Determine the [x, y] coordinate at the center of the cell enclosing the given text.  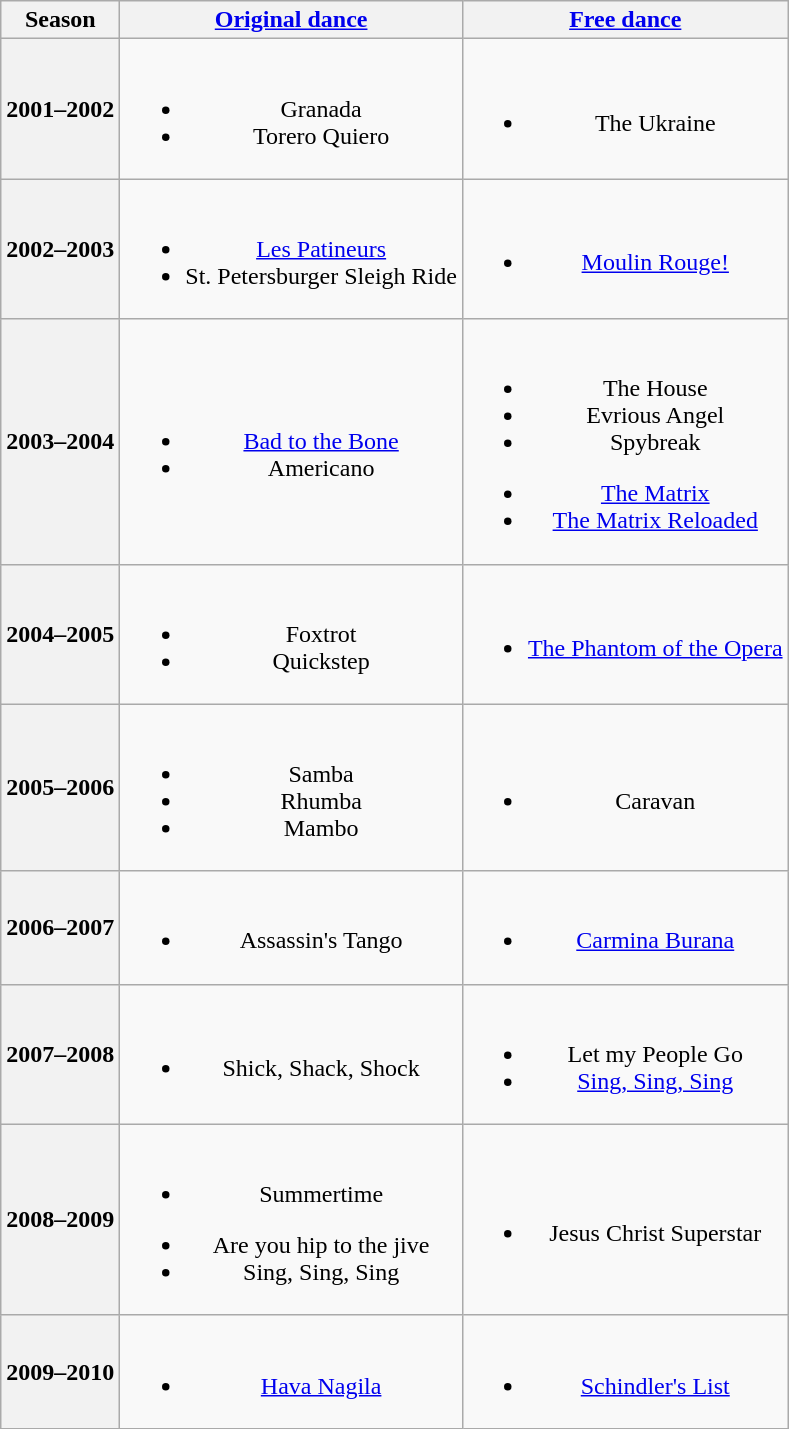
Moulin Rouge! [625, 249]
Jesus Christ Superstar [625, 1220]
Season [60, 20]
Samba Rhumba Mambo [292, 788]
GranadaTorero Quiero [292, 109]
Les Patineurs St. Petersburger Sleigh Ride [292, 249]
2003–2004 [60, 442]
2008–2009 [60, 1220]
Original dance [292, 20]
Bad to the Bone Americano [292, 442]
The Ukraine [625, 109]
2002–2003 [60, 249]
2006–2007 [60, 928]
Free dance [625, 20]
2001–2002 [60, 109]
Hava Nagila [292, 1372]
2007–2008 [60, 1054]
2009–2010 [60, 1372]
Carmina Burana [625, 928]
Foxtrot Quickstep [292, 634]
2005–2006 [60, 788]
Shick, Shack, Shock [292, 1054]
Schindler's List [625, 1372]
2004–2005 [60, 634]
Summertime Are you hip to the jive Sing, Sing, Sing [292, 1220]
Let my People Go Sing, Sing, Sing [625, 1054]
Caravan [625, 788]
The House Evrious Angel Spybreak The MatrixThe Matrix Reloaded [625, 442]
Assassin's Tango [292, 928]
The Phantom of the Opera [625, 634]
